Find where the given text appears and provide that cell's center as [X, Y] coordinate. 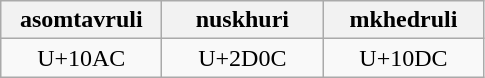
nuskhuri [242, 20]
U+10AC [82, 58]
U+10DC [404, 58]
U+2D0C [242, 58]
mkhedruli [404, 20]
asomtavruli [82, 20]
